Provide the (X, Y) coordinate of the cell's center where the given text is located.  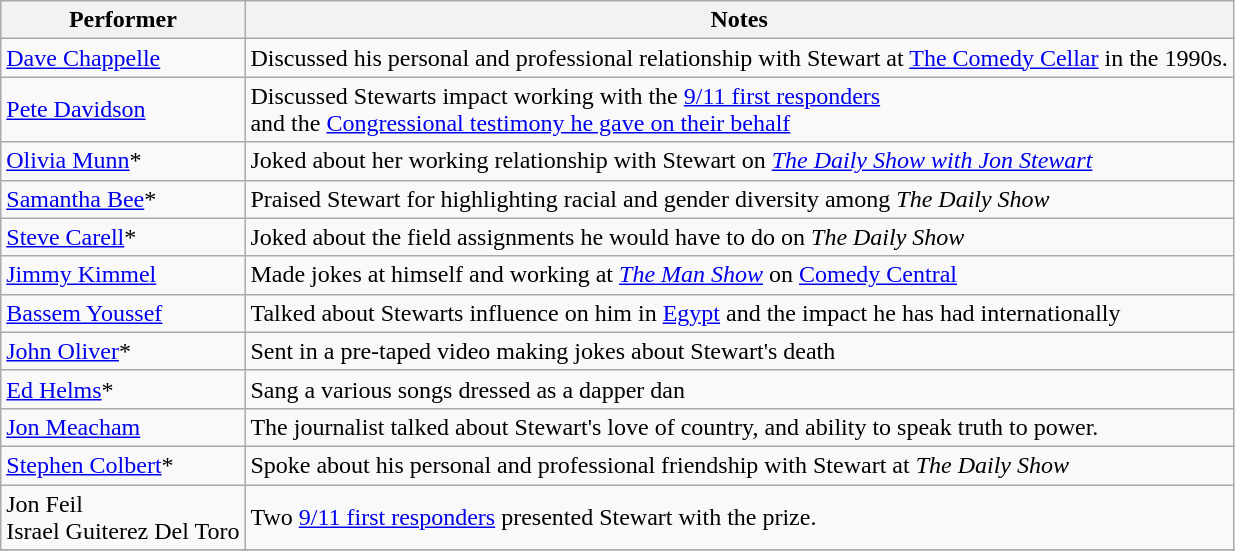
Jon Feil Israel Guiterez Del Toro (123, 516)
Discussed Stewarts impact working with the 9/11 first responders and the Congressional testimony he gave on their behalf (739, 110)
Pete Davidson (123, 110)
John Oliver* (123, 351)
The journalist talked about Stewart's love of country, and ability to speak truth to power. (739, 427)
Jon Meacham (123, 427)
Stephen Colbert* (123, 465)
Two 9/11 first responders presented Stewart with the prize. (739, 516)
Samantha Bee* (123, 199)
Joked about her working relationship with Stewart on The Daily Show with Jon Stewart (739, 161)
Notes (739, 20)
Talked about Stewarts influence on him in Egypt and the impact he has had internationally (739, 313)
Olivia Munn* (123, 161)
Made jokes at himself and working at The Man Show on Comedy Central (739, 275)
Praised Stewart for highlighting racial and gender diversity among The Daily Show (739, 199)
Jimmy Kimmel (123, 275)
Discussed his personal and professional relationship with Stewart at The Comedy Cellar in the 1990s. (739, 58)
Bassem Youssef (123, 313)
Ed Helms* (123, 389)
Performer (123, 20)
Sang a various songs dressed as a dapper dan (739, 389)
Spoke about his personal and professional friendship with Stewart at The Daily Show (739, 465)
Steve Carell* (123, 237)
Joked about the field assignments he would have to do on The Daily Show (739, 237)
Dave Chappelle (123, 58)
Sent in a pre-taped video making jokes about Stewart's death (739, 351)
